Search for the cell housing the specified text and yield its (x, y) center coordinate. 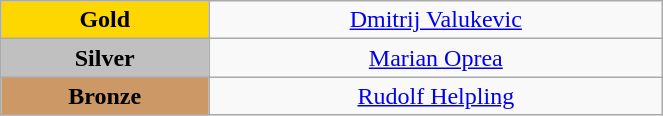
Silver (105, 58)
Gold (105, 20)
Marian Oprea (436, 58)
Dmitrij Valukevic (436, 20)
Rudolf Helpling (436, 96)
Bronze (105, 96)
